Return [x, y] of the center of cell containing provided text 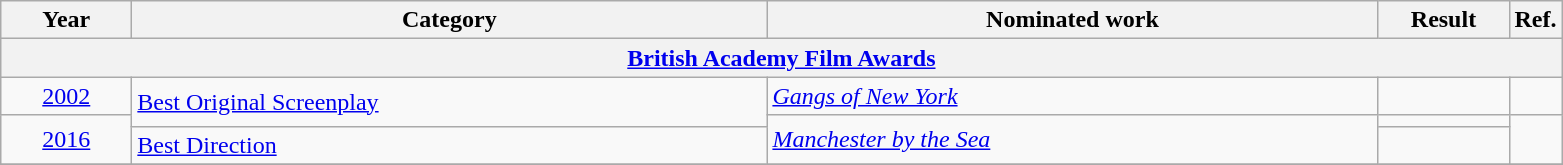
Best Direction [450, 145]
British Academy Film Awards [782, 58]
Ref. [1536, 20]
Gangs of New York [1072, 96]
2016 [66, 140]
Best Original Screenplay [450, 102]
Result [1444, 20]
Category [450, 20]
Year [66, 20]
Manchester by the Sea [1072, 140]
Nominated work [1072, 20]
2002 [66, 96]
